Output the (X, Y) coordinate of the center of the cell containing the given text.  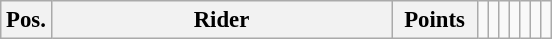
Rider (222, 20)
Points (435, 20)
Pos. (26, 20)
